Identify which cell holds the provided text, then report its [x, y] central coordinate. 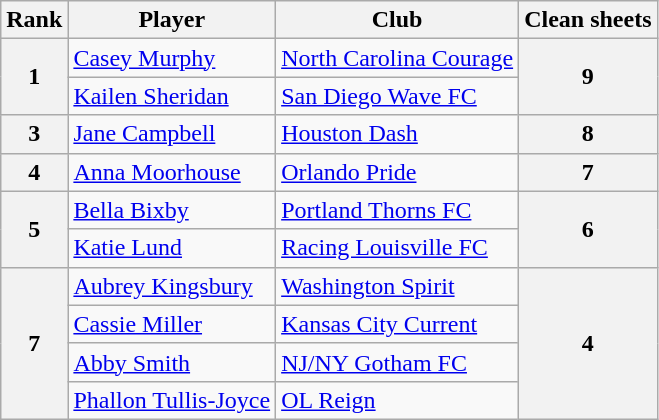
8 [588, 134]
Abby Smith [172, 362]
Anna Moorhouse [172, 172]
NJ/NY Gotham FC [398, 362]
Orlando Pride [398, 172]
Rank [34, 20]
Clean sheets [588, 20]
Racing Louisville FC [398, 248]
Kansas City Current [398, 324]
Jane Campbell [172, 134]
Phallon Tullis-Joyce [172, 400]
1 [34, 77]
Aubrey Kingsbury [172, 286]
Portland Thorns FC [398, 210]
North Carolina Courage [398, 58]
Casey Murphy [172, 58]
Houston Dash [398, 134]
Katie Lund [172, 248]
Bella Bixby [172, 210]
Kailen Sheridan [172, 96]
OL Reign [398, 400]
Club [398, 20]
Player [172, 20]
San Diego Wave FC [398, 96]
5 [34, 229]
3 [34, 134]
Cassie Miller [172, 324]
6 [588, 229]
Washington Spirit [398, 286]
9 [588, 77]
